Pinpoint the cell where the given text exists, returning its (X, Y) midpoint coordinate. 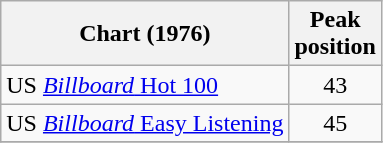
Peakposition (335, 34)
US Billboard Hot 100 (145, 85)
45 (335, 123)
43 (335, 85)
Chart (1976) (145, 34)
US Billboard Easy Listening (145, 123)
